Identify which cell holds the provided text, then report its [x, y] central coordinate. 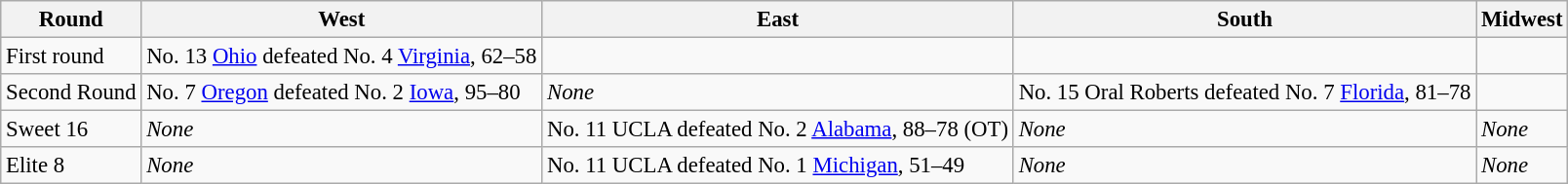
West [341, 19]
No. 7 Oregon defeated No. 2 Iowa, 95–80 [341, 92]
East [778, 19]
Sweet 16 [71, 129]
No. 11 UCLA defeated No. 1 Michigan, 51–49 [778, 166]
First round [71, 56]
No. 13 Ohio defeated No. 4 Virginia, 62–58 [341, 56]
Round [71, 19]
South [1244, 19]
Midwest [1522, 19]
Elite 8 [71, 166]
Second Round [71, 92]
No. 15 Oral Roberts defeated No. 7 Florida, 81–78 [1244, 92]
No. 11 UCLA defeated No. 2 Alabama, 88–78 (OT) [778, 129]
